Provide the [X, Y] coordinate of the cell's center where the given text is located.  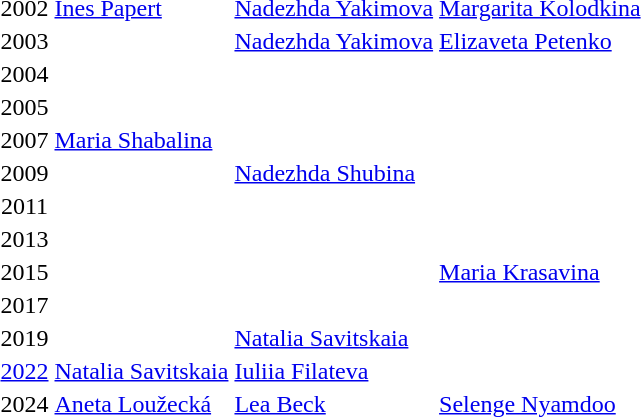
Iuliia Filateva [334, 371]
Nadezhda Shubina [334, 173]
Maria Shabalina [142, 140]
Nadezhda Yakimova [334, 41]
